Capture the cell that displays the provided text and extract its (X, Y) central coordinate. 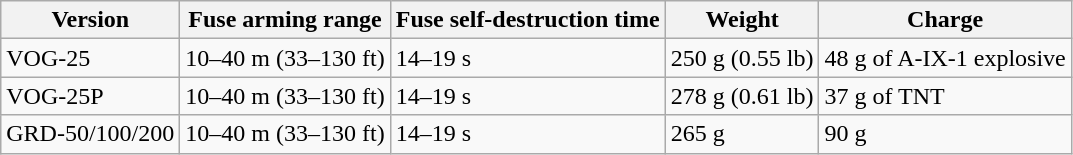
Charge (945, 20)
Version (90, 20)
265 g (742, 134)
48 g of A-IX-1 explosive (945, 58)
250 g (0.55 lb) (742, 58)
Weight (742, 20)
VOG-25 (90, 58)
Fuse arming range (285, 20)
GRD-50/100/200 (90, 134)
37 g of TNT (945, 96)
90 g (945, 134)
Fuse self-destruction time (528, 20)
VOG-25P (90, 96)
278 g (0.61 lb) (742, 96)
